Detect which cell encompasses the target text, then output its [X, Y] center coordinate. 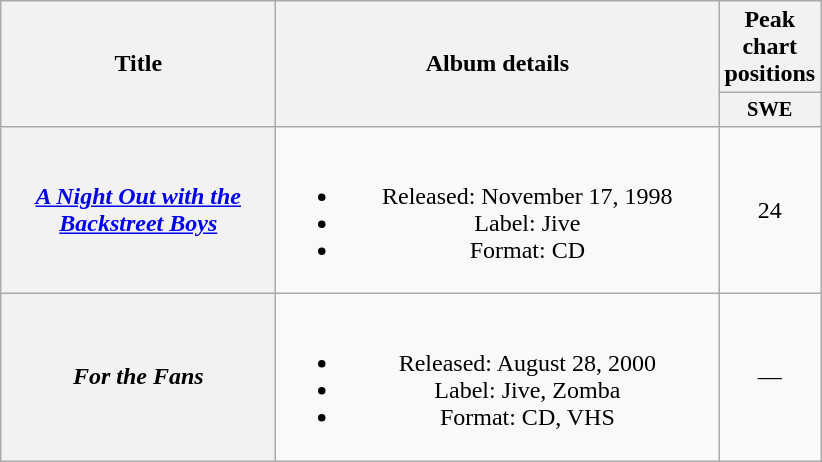
Title [138, 64]
24 [770, 210]
Released: November 17, 1998Label: JiveFormat: CD [498, 210]
Released: August 28, 2000Label: Jive, ZombaFormat: CD, VHS [498, 378]
SWE [770, 110]
Peak chart positions [770, 47]
A Night Out with the Backstreet Boys [138, 210]
For the Fans [138, 378]
Album details [498, 64]
— [770, 378]
